For the text-containing cell, return its midpoint in [x, y] coordinate format. 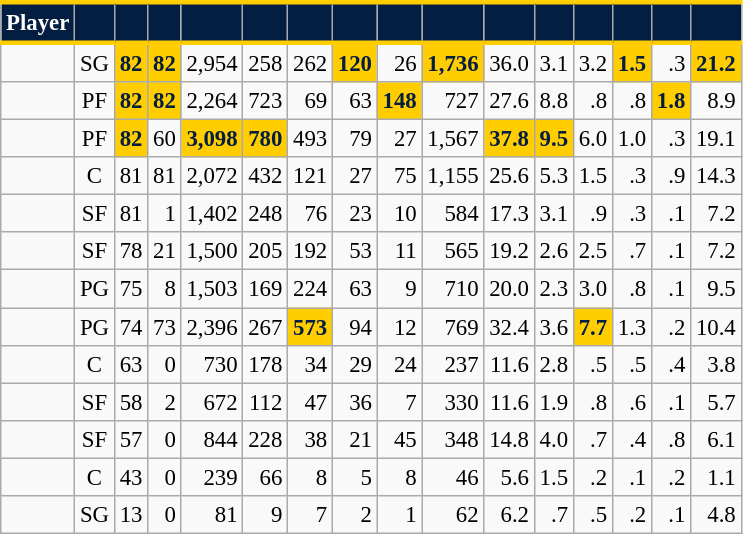
53 [354, 251]
7.7 [592, 327]
62 [453, 515]
2,264 [212, 101]
20.0 [509, 289]
4.8 [716, 515]
27.6 [509, 101]
10 [400, 214]
1.8 [672, 101]
1,402 [212, 214]
120 [354, 62]
432 [266, 176]
14.3 [716, 176]
6.0 [592, 139]
6.2 [509, 515]
3.0 [592, 289]
2.5 [592, 251]
12 [400, 327]
24 [400, 364]
723 [266, 101]
148 [400, 101]
38 [310, 439]
10.4 [716, 327]
2.6 [554, 251]
844 [212, 439]
1,500 [212, 251]
1.9 [554, 402]
1,155 [453, 176]
60 [164, 139]
237 [453, 364]
2,072 [212, 176]
493 [310, 139]
1.1 [716, 477]
1.0 [632, 139]
5.7 [716, 402]
46 [453, 477]
267 [266, 327]
78 [130, 251]
23 [354, 214]
2,954 [212, 62]
5 [354, 477]
36.0 [509, 62]
36 [354, 402]
45 [400, 439]
769 [453, 327]
19.2 [509, 251]
2.8 [554, 364]
34 [310, 364]
43 [130, 477]
66 [266, 477]
57 [130, 439]
58 [130, 402]
6.1 [716, 439]
348 [453, 439]
17.3 [509, 214]
74 [130, 327]
69 [310, 101]
330 [453, 402]
11 [400, 251]
47 [310, 402]
2,396 [212, 327]
8.9 [716, 101]
3.2 [592, 62]
780 [266, 139]
710 [453, 289]
1,503 [212, 289]
3.6 [554, 327]
3,098 [212, 139]
584 [453, 214]
79 [354, 139]
228 [266, 439]
1,736 [453, 62]
21.2 [716, 62]
205 [266, 251]
672 [212, 402]
262 [310, 62]
573 [310, 327]
19.1 [716, 139]
32.4 [509, 327]
13 [130, 515]
76 [310, 214]
37.8 [509, 139]
224 [310, 289]
2.3 [554, 289]
5.6 [509, 477]
14.8 [509, 439]
239 [212, 477]
26 [400, 62]
94 [354, 327]
1.3 [632, 327]
Player [38, 22]
565 [453, 251]
258 [266, 62]
29 [354, 364]
1,567 [453, 139]
730 [212, 364]
73 [164, 327]
727 [453, 101]
112 [266, 402]
5.3 [554, 176]
169 [266, 289]
.6 [632, 402]
8.8 [554, 101]
4.0 [554, 439]
248 [266, 214]
25.6 [509, 176]
3.8 [716, 364]
121 [310, 176]
192 [310, 251]
178 [266, 364]
